Scan for the cell matching the given text and deliver its (x, y) coordinate at center. 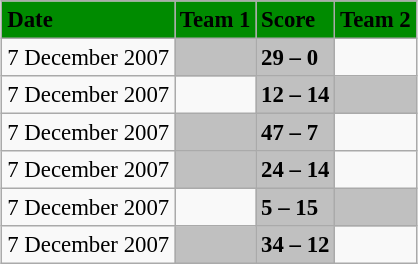
47 – 7 (296, 133)
Team 1 (216, 20)
34 – 12 (296, 245)
Team 2 (376, 20)
Score (296, 20)
5 – 15 (296, 208)
29 – 0 (296, 57)
12 – 14 (296, 95)
Date (88, 20)
24 – 14 (296, 170)
